Search for the cell housing the specified text and yield its [X, Y] center coordinate. 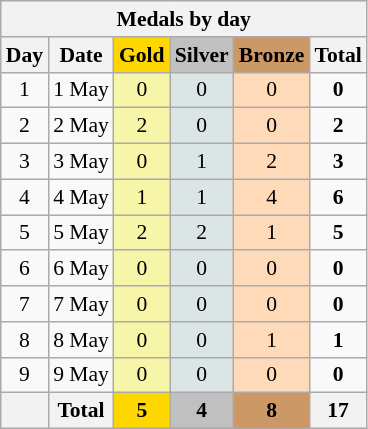
Day [24, 55]
Date [81, 55]
Bronze [272, 55]
Gold [142, 55]
Silver [202, 55]
2 May [81, 126]
17 [338, 411]
5 May [81, 233]
7 May [81, 304]
8 May [81, 340]
Medals by day [184, 19]
9 May [81, 375]
1 May [81, 90]
6 May [81, 269]
7 [24, 304]
9 [24, 375]
4 May [81, 197]
3 May [81, 162]
